From the cell containing the given text, extract its center point as [X, Y] coordinate. 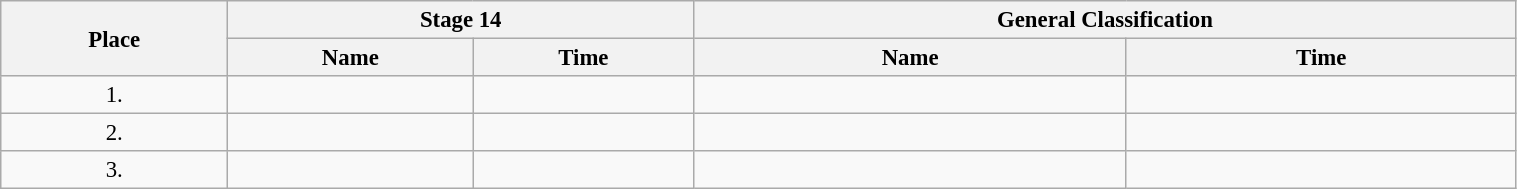
General Classification [1105, 20]
Stage 14 [461, 20]
1. [114, 95]
2. [114, 133]
3. [114, 170]
Place [114, 38]
